From the cell containing the given text, extract its center point as (X, Y) coordinate. 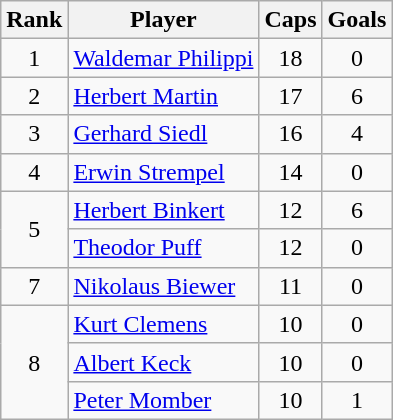
Player (164, 20)
18 (290, 58)
11 (290, 286)
Gerhard Siedl (164, 134)
17 (290, 96)
Goals (357, 20)
Herbert Martin (164, 96)
14 (290, 172)
2 (34, 96)
Nikolaus Biewer (164, 286)
3 (34, 134)
Theodor Puff (164, 248)
Erwin Strempel (164, 172)
Kurt Clemens (164, 324)
5 (34, 229)
8 (34, 362)
Herbert Binkert (164, 210)
Waldemar Philippi (164, 58)
Rank (34, 20)
7 (34, 286)
16 (290, 134)
Albert Keck (164, 362)
Caps (290, 20)
Peter Momber (164, 400)
